Return the [X, Y] coordinate for the center point of the cell that contains the specified text.  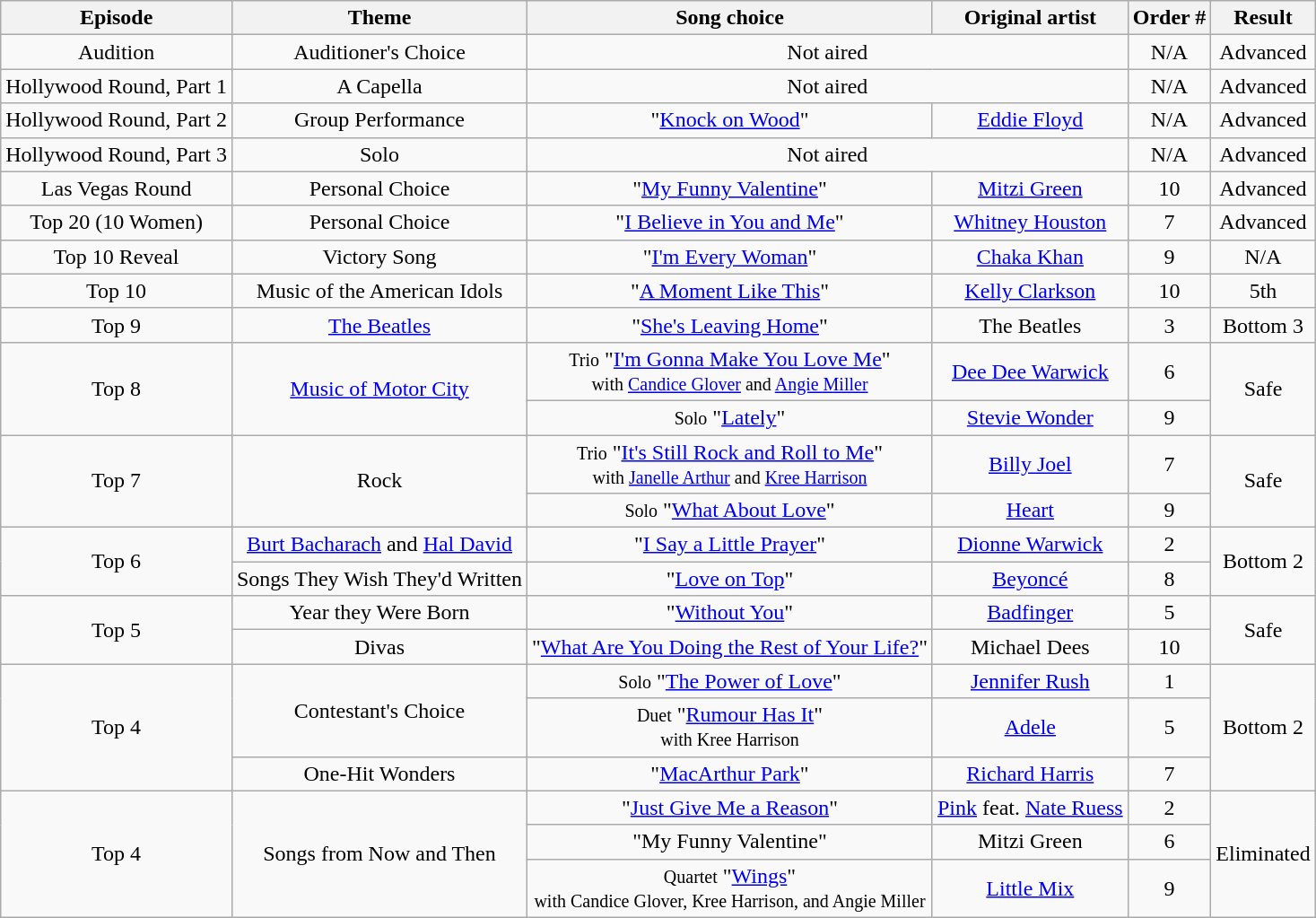
Bottom 3 [1263, 325]
Michael Dees [1030, 647]
Year they Were Born [379, 613]
Trio "It's Still Rock and Roll to Me" with Janelle Arthur and Kree Harrison [730, 463]
Solo "What About Love" [730, 511]
Quartet "Wings" with Candice Glover, Kree Harrison, and Angie Miller [730, 888]
Solo "The Power of Love" [730, 681]
"A Moment Like This" [730, 291]
Top 9 [117, 325]
Burt Bacharach and Hal David [379, 545]
Adele [1030, 727]
"She's Leaving Home" [730, 325]
Solo "Lately" [730, 417]
Song choice [730, 18]
Solo [379, 154]
Songs from Now and Then [379, 854]
Dionne Warwick [1030, 545]
Eliminated [1263, 854]
"Knock on Wood" [730, 120]
5th [1263, 291]
Richard Harris [1030, 774]
"Without You" [730, 613]
8 [1170, 579]
Theme [379, 18]
Top 10 Reveal [117, 257]
Music of the American Idols [379, 291]
Music of Motor City [379, 388]
Las Vegas Round [117, 188]
Hollywood Round, Part 2 [117, 120]
Songs They Wish They'd Written [379, 579]
Stevie Wonder [1030, 417]
Heart [1030, 511]
Beyoncé [1030, 579]
Auditioner's Choice [379, 52]
"I Believe in You and Me" [730, 223]
Little Mix [1030, 888]
"I Say a Little Prayer" [730, 545]
Victory Song [379, 257]
Dee Dee Warwick [1030, 372]
Rock [379, 481]
Top 7 [117, 481]
"What Are You Doing the Rest of Your Life?" [730, 647]
Contestant's Choice [379, 711]
Jennifer Rush [1030, 681]
Order # [1170, 18]
Pink feat. Nate Ruess [1030, 808]
Eddie Floyd [1030, 120]
Hollywood Round, Part 1 [117, 86]
Whitney Houston [1030, 223]
Divas [379, 647]
Top 10 [117, 291]
Kelly Clarkson [1030, 291]
Top 8 [117, 388]
"I'm Every Woman" [730, 257]
A Capella [379, 86]
Billy Joel [1030, 463]
Duet "Rumour Has It" with Kree Harrison [730, 727]
"MacArthur Park" [730, 774]
Badfinger [1030, 613]
Top 6 [117, 562]
One-Hit Wonders [379, 774]
3 [1170, 325]
Top 5 [117, 630]
Chaka Khan [1030, 257]
Episode [117, 18]
Result [1263, 18]
Original artist [1030, 18]
Audition [117, 52]
Trio "I'm Gonna Make You Love Me" with Candice Glover and Angie Miller [730, 372]
Top 20 (10 Women) [117, 223]
"Just Give Me a Reason" [730, 808]
"Love on Top" [730, 579]
Hollywood Round, Part 3 [117, 154]
Group Performance [379, 120]
1 [1170, 681]
